Output the (x, y) coordinate of the center of the cell containing the given text.  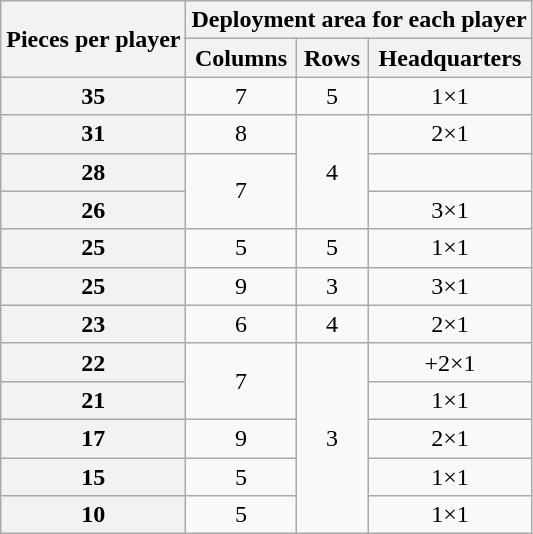
28 (94, 172)
Headquarters (450, 58)
+2×1 (450, 362)
6 (241, 324)
22 (94, 362)
35 (94, 96)
Pieces per player (94, 39)
26 (94, 210)
31 (94, 134)
Rows (332, 58)
8 (241, 134)
15 (94, 477)
21 (94, 400)
Deployment area for each player (359, 20)
Columns (241, 58)
23 (94, 324)
10 (94, 515)
17 (94, 438)
